Output the [x, y] coordinate of the center of the cell containing the given text.  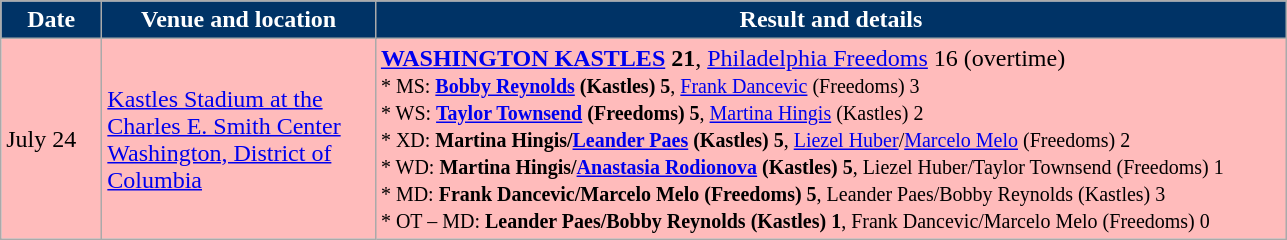
July 24 [52, 139]
Venue and location [239, 20]
Kastles Stadium at the Charles E. Smith CenterWashington, District of Columbia [239, 139]
Date [52, 20]
Result and details [830, 20]
